Scan for the cell matching the given text and deliver its (X, Y) coordinate at center. 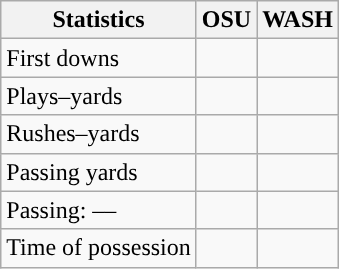
OSU (226, 20)
Passing: –– (99, 210)
Time of possession (99, 248)
Rushes–yards (99, 134)
Passing yards (99, 172)
Statistics (99, 20)
WASH (298, 20)
Plays–yards (99, 96)
First downs (99, 58)
